Search for the cell housing the specified text and yield its (X, Y) center coordinate. 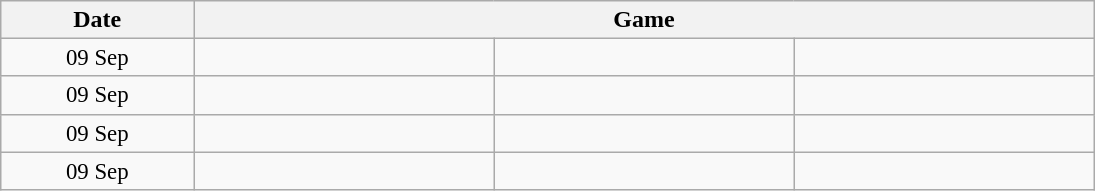
Game (644, 20)
Date (98, 20)
